Return (X, Y) of the center of cell containing provided text 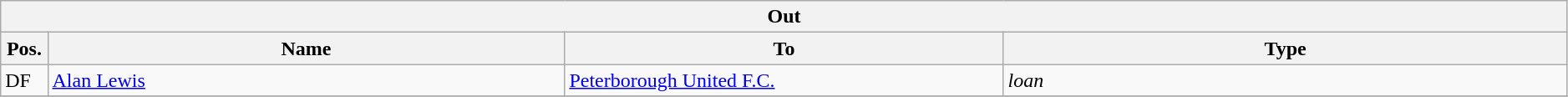
loan (1285, 80)
DF (24, 80)
Pos. (24, 48)
Type (1285, 48)
Name (306, 48)
Alan Lewis (306, 80)
To (784, 48)
Out (784, 17)
Peterborough United F.C. (784, 80)
